Scan for the cell matching the given text and deliver its [x, y] coordinate at center. 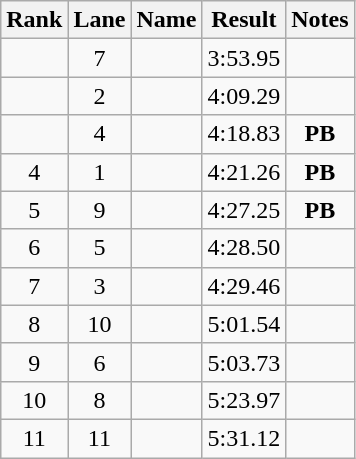
4:21.26 [244, 172]
Name [166, 20]
4:18.83 [244, 134]
Lane [100, 20]
1 [100, 172]
3:53.95 [244, 58]
5:01.54 [244, 324]
Result [244, 20]
Rank [34, 20]
2 [100, 96]
Notes [320, 20]
5:03.73 [244, 362]
3 [100, 286]
4:29.46 [244, 286]
5:23.97 [244, 400]
5:31.12 [244, 438]
4:09.29 [244, 96]
4:27.25 [244, 210]
4:28.50 [244, 248]
